Provide the [x, y] coordinate of the cell's center where the given text is located.  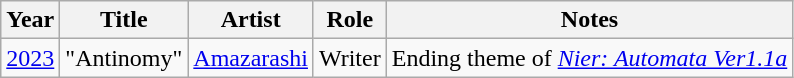
Ending theme of Nier: Automata Ver1.1a [590, 58]
2023 [30, 58]
Artist [251, 20]
"Antinomy" [124, 58]
Role [350, 20]
Writer [350, 58]
Year [30, 20]
Amazarashi [251, 58]
Notes [590, 20]
Title [124, 20]
